Return the [x, y] coordinate for the center point of the cell that contains the specified text.  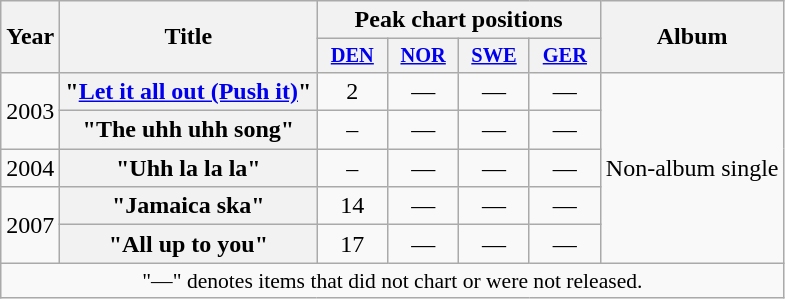
Title [188, 37]
Album [692, 37]
"Let it all out (Push it)" [188, 91]
2004 [30, 168]
Year [30, 37]
2007 [30, 225]
"Jamaica ska" [188, 206]
DEN [352, 56]
"Uhh la la la" [188, 168]
Peak chart positions [458, 20]
14 [352, 206]
2003 [30, 110]
Non-album single [692, 167]
GER [564, 56]
2 [352, 91]
NOR [424, 56]
"All up to you" [188, 244]
"The uhh uhh song" [188, 130]
17 [352, 244]
"—" denotes items that did not chart or were not released. [392, 281]
SWE [494, 56]
